Provide the [X, Y] coordinate of the cell's center where the given text is located.  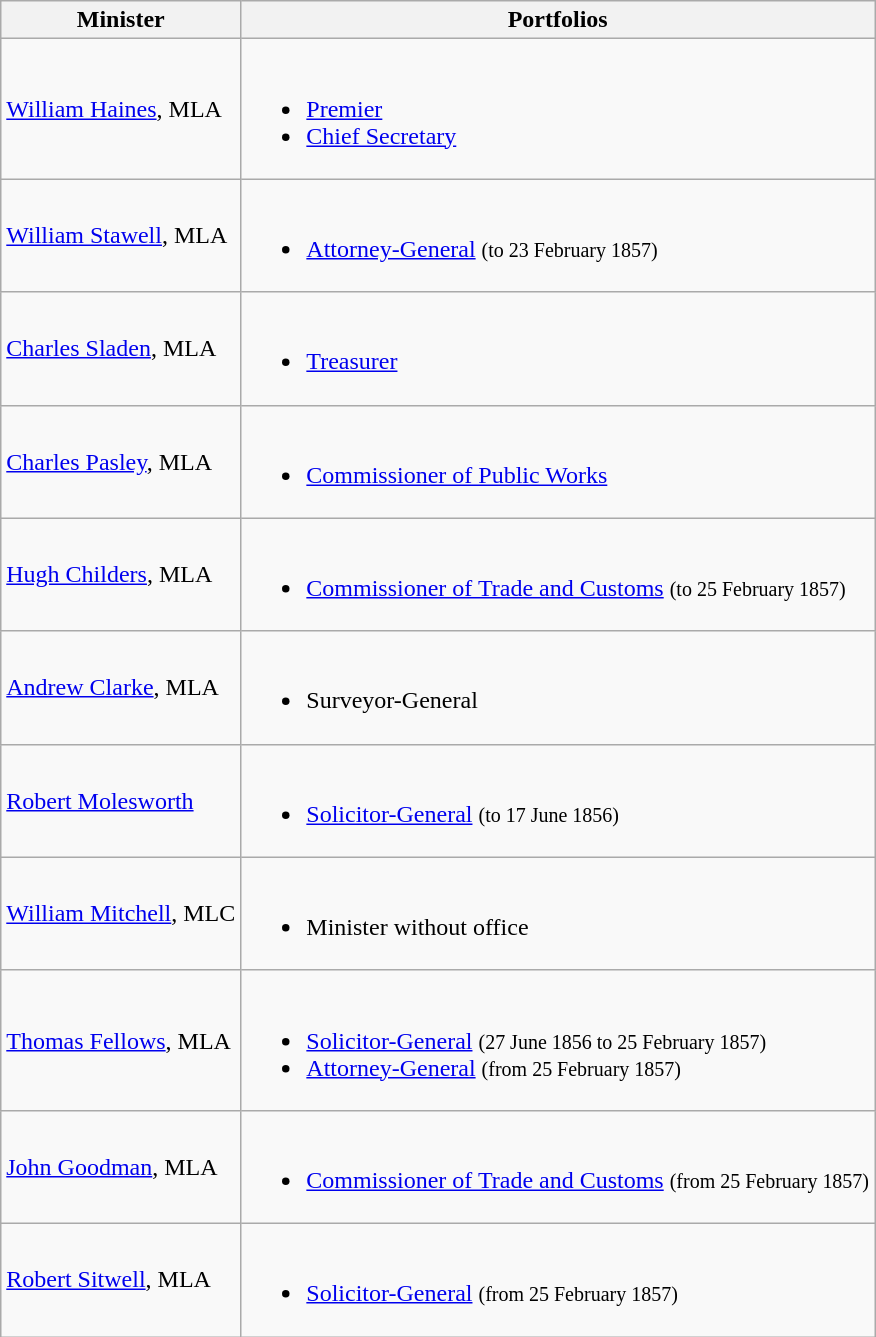
John Goodman, MLA [121, 1166]
Commissioner of Trade and Customs (to 25 February 1857) [558, 574]
William Mitchell, MLC [121, 914]
Charles Sladen, MLA [121, 348]
Minister [121, 20]
Robert Sitwell, MLA [121, 1280]
Solicitor-General (to 17 June 1856) [558, 800]
Portfolios [558, 20]
Robert Molesworth [121, 800]
Minister without office [558, 914]
Surveyor-General [558, 688]
Solicitor-General (from 25 February 1857) [558, 1280]
William Haines, MLA [121, 109]
Attorney-General (to 23 February 1857) [558, 236]
PremierChief Secretary [558, 109]
Hugh Childers, MLA [121, 574]
Treasurer [558, 348]
Andrew Clarke, MLA [121, 688]
Commissioner of Public Works [558, 462]
Solicitor-General (27 June 1856 to 25 February 1857)Attorney-General (from 25 February 1857) [558, 1040]
William Stawell, MLA [121, 236]
Charles Pasley, MLA [121, 462]
Thomas Fellows, MLA [121, 1040]
Commissioner of Trade and Customs (from 25 February 1857) [558, 1166]
